Identify which cell holds the provided text, then report its (x, y) central coordinate. 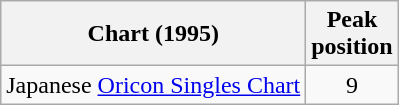
9 (352, 85)
Chart (1995) (154, 34)
Peakposition (352, 34)
Japanese Oricon Singles Chart (154, 85)
